Identify which cell holds the provided text, then report its (x, y) central coordinate. 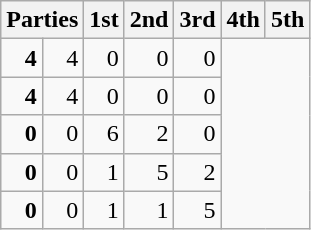
Parties (42, 20)
4th (243, 20)
3rd (198, 20)
1st (104, 20)
5th (287, 20)
6 (104, 134)
2nd (149, 20)
